From the cell containing the given text, extract its center point as (x, y) coordinate. 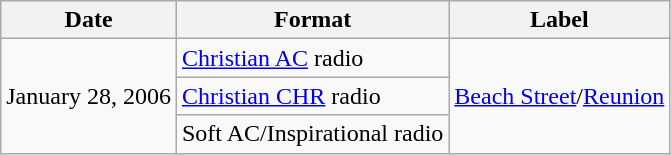
January 28, 2006 (89, 96)
Date (89, 20)
Beach Street/Reunion (560, 96)
Soft AC/Inspirational radio (312, 134)
Christian CHR radio (312, 96)
Label (560, 20)
Christian AC radio (312, 58)
Format (312, 20)
